Find where the given text appears and provide that cell's center as [x, y] coordinate. 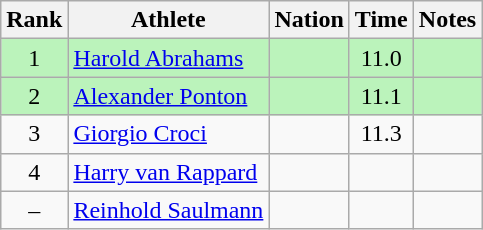
Alexander Ponton [168, 96]
Notes [447, 20]
3 [34, 134]
Time [381, 20]
Rank [34, 20]
1 [34, 58]
– [34, 210]
Nation [309, 20]
Reinhold Saulmann [168, 210]
11.3 [381, 134]
4 [34, 172]
11.0 [381, 58]
Giorgio Croci [168, 134]
Athlete [168, 20]
11.1 [381, 96]
Harry van Rappard [168, 172]
Harold Abrahams [168, 58]
2 [34, 96]
